From the cell containing the given text, extract its center point as [X, Y] coordinate. 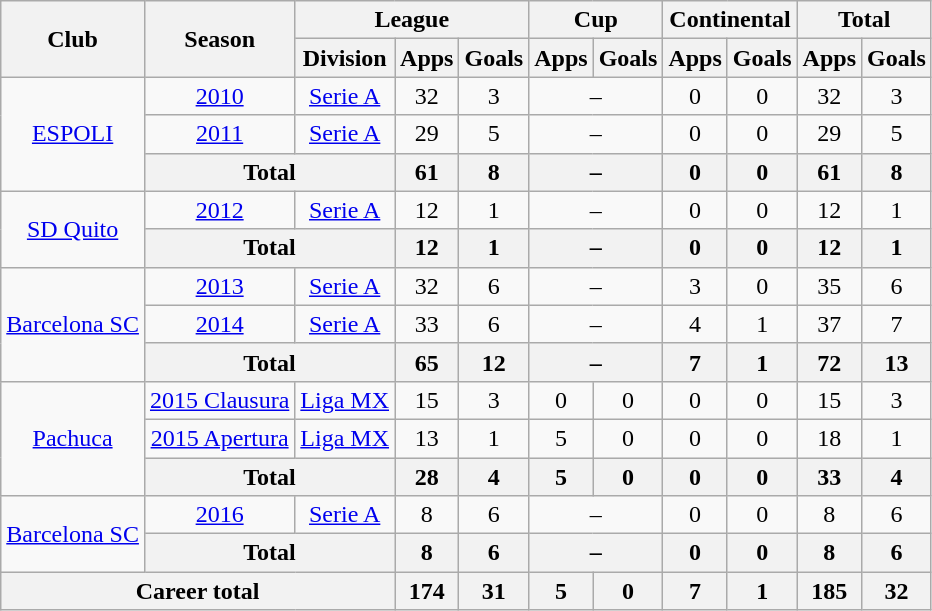
65 [427, 362]
35 [829, 286]
Pachuca [73, 438]
72 [829, 362]
SD Quito [73, 229]
Season [219, 39]
2016 [219, 515]
2014 [219, 324]
185 [829, 591]
37 [829, 324]
Career total [198, 591]
31 [494, 591]
Cup [596, 20]
League [412, 20]
28 [427, 477]
ESPOLI [73, 134]
2010 [219, 96]
2015 Apertura [219, 438]
18 [829, 438]
2011 [219, 134]
2013 [219, 286]
Division [345, 58]
2015 Clausura [219, 400]
Continental [730, 20]
2012 [219, 210]
Club [73, 39]
174 [427, 591]
